Detect which cell encompasses the target text, then output its [X, Y] center coordinate. 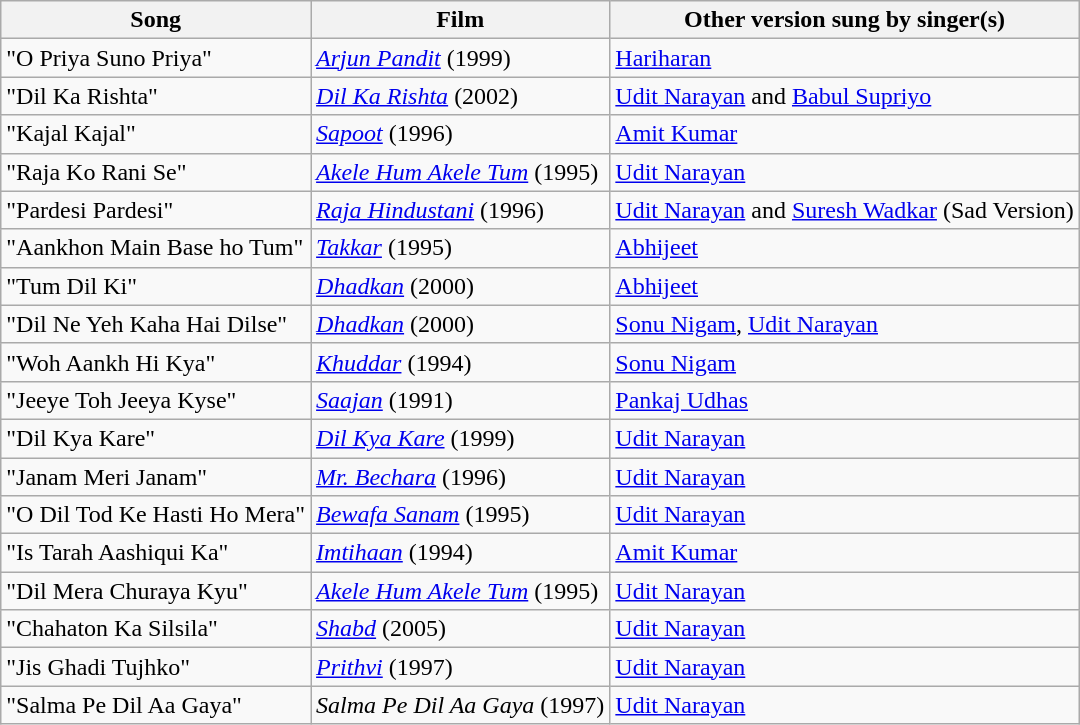
Dil Ka Rishta (2002) [460, 96]
"Dil Kya Kare" [156, 438]
"Janam Meri Janam" [156, 477]
Shabd (2005) [460, 629]
"Chahaton Ka Silsila" [156, 629]
"Pardesi Pardesi" [156, 210]
Sonu Nigam [845, 362]
"O Priya Suno Priya" [156, 58]
"Dil Mera Churaya Kyu" [156, 591]
"Woh Aankh Hi Kya" [156, 362]
"Salma Pe Dil Aa Gaya" [156, 705]
Film [460, 20]
Song [156, 20]
"O Dil Tod Ke Hasti Ho Mera" [156, 515]
"Jis Ghadi Tujhko" [156, 667]
Hariharan [845, 58]
Salma Pe Dil Aa Gaya (1997) [460, 705]
Prithvi (1997) [460, 667]
Khuddar (1994) [460, 362]
Imtihaan (1994) [460, 553]
"Raja Ko Rani Se" [156, 172]
"Dil Ka Rishta" [156, 96]
Sapoot (1996) [460, 134]
Pankaj Udhas [845, 400]
Saajan (1991) [460, 400]
Arjun Pandit (1999) [460, 58]
Udit Narayan and Babul Supriyo [845, 96]
Raja Hindustani (1996) [460, 210]
Other version sung by singer(s) [845, 20]
Udit Narayan and Suresh Wadkar (Sad Version) [845, 210]
"Jeeye Toh Jeeya Kyse" [156, 400]
Sonu Nigam, Udit Narayan [845, 324]
"Tum Dil Ki" [156, 286]
Takkar (1995) [460, 248]
"Aankhon Main Base ho Tum" [156, 248]
"Kajal Kajal" [156, 134]
Bewafa Sanam (1995) [460, 515]
"Dil Ne Yeh Kaha Hai Dilse" [156, 324]
Dil Kya Kare (1999) [460, 438]
"Is Tarah Aashiqui Ka" [156, 553]
Mr. Bechara (1996) [460, 477]
